Detect which cell encompasses the target text, then output its (x, y) center coordinate. 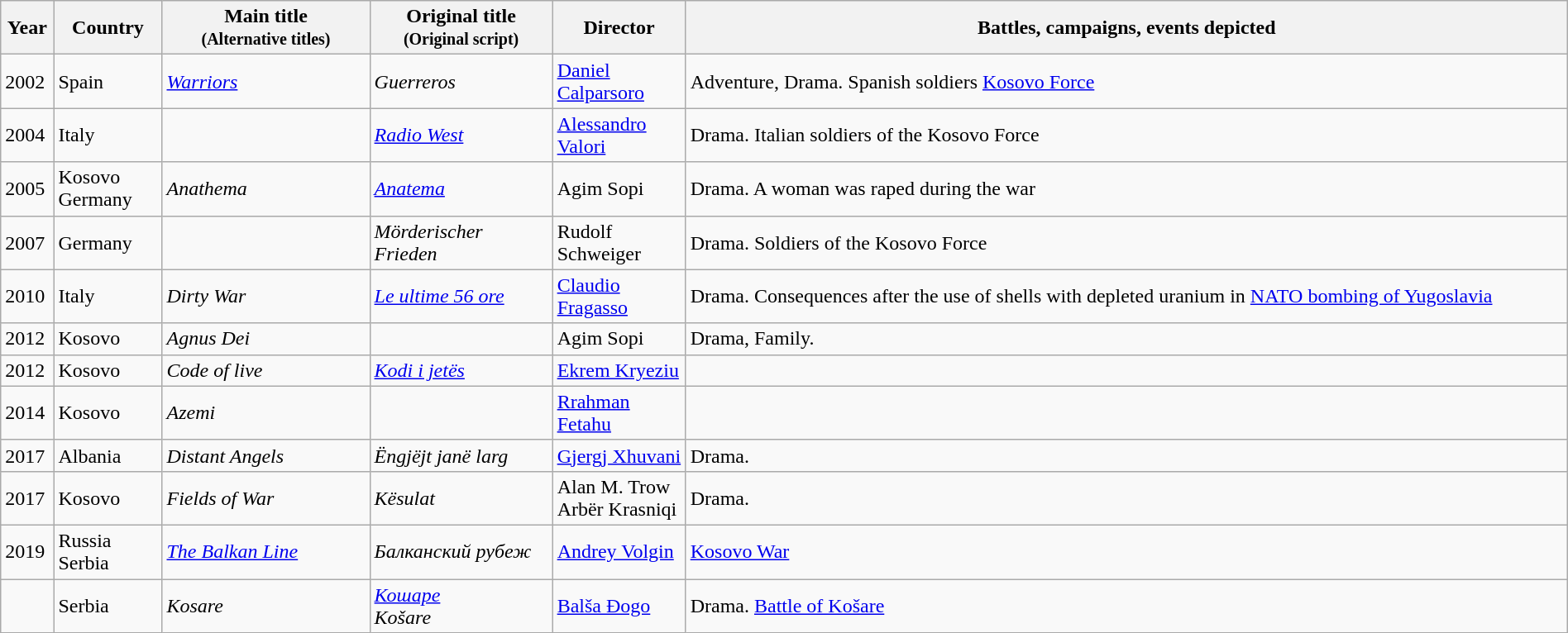
Kësulat (461, 497)
Balša Đogo (619, 605)
Serbia (108, 605)
Le ultime 56 ore (461, 296)
2002 (27, 81)
Anathema (266, 188)
2004 (27, 136)
KosovoGermany (108, 188)
Adventure, Drama. Spanish soldiers Kosovo Force (1126, 81)
Year (27, 28)
Dirty War (266, 296)
Fields of War (266, 497)
Spain (108, 81)
Original title(Original script) (461, 28)
Балканский рубеж (461, 552)
Anatema (461, 188)
Warriors (266, 81)
2014 (27, 413)
Kosare (266, 605)
Daniel Calparsoro (619, 81)
Rrahman Fetahu (619, 413)
Drama. Italian soldiers of the Kosovo Force (1126, 136)
Kosovo War (1126, 552)
2005 (27, 188)
КошареKošare (461, 605)
2007 (27, 243)
Agnus Dei (266, 339)
Claudio Fragasso (619, 296)
Drama. Soldiers of the Kosovo Force (1126, 243)
Azemi (266, 413)
Guerreros (461, 81)
Ekrem Kryeziu (619, 370)
Drama. Battle of Košare (1126, 605)
Alan M. TrowArbër Krasniqi (619, 497)
Distant Angels (266, 455)
Ëngjëjt janë larg (461, 455)
Gjergj Xhuvani (619, 455)
Main title(Alternative titles) (266, 28)
Battles, campaigns, events depicted (1126, 28)
Radio West (461, 136)
Andrey Volgin (619, 552)
Mörderischer Frieden (461, 243)
Drama. A woman was raped during the war (1126, 188)
Kodi i jetës (461, 370)
Drama, Family. (1126, 339)
Director (619, 28)
2010 (27, 296)
Drama. Consequences after the use of shells with depleted uranium in NATO bombing of Yugoslavia (1126, 296)
Albania (108, 455)
RussiaSerbia (108, 552)
Country (108, 28)
Rudolf Schweiger (619, 243)
2019 (27, 552)
The Balkan Line (266, 552)
Alessandro Valori (619, 136)
Code of live (266, 370)
Germany (108, 243)
